Output the [X, Y] coordinate of the center of the cell containing the given text.  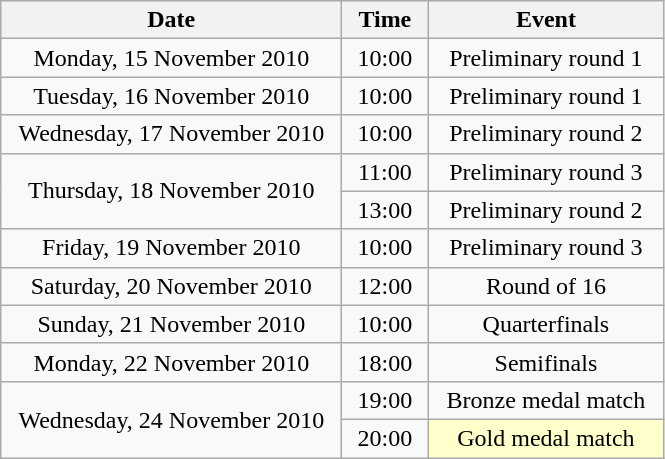
Wednesday, 24 November 2010 [172, 419]
Monday, 15 November 2010 [172, 58]
11:00 [385, 172]
Event [546, 20]
13:00 [385, 210]
Bronze medal match [546, 400]
Saturday, 20 November 2010 [172, 286]
Round of 16 [546, 286]
20:00 [385, 438]
Monday, 22 November 2010 [172, 362]
12:00 [385, 286]
Thursday, 18 November 2010 [172, 191]
Wednesday, 17 November 2010 [172, 134]
Friday, 19 November 2010 [172, 248]
Semifinals [546, 362]
Date [172, 20]
Sunday, 21 November 2010 [172, 324]
Time [385, 20]
18:00 [385, 362]
Quarterfinals [546, 324]
Tuesday, 16 November 2010 [172, 96]
19:00 [385, 400]
Gold medal match [546, 438]
